For the text-containing cell, return its midpoint in (x, y) coordinate format. 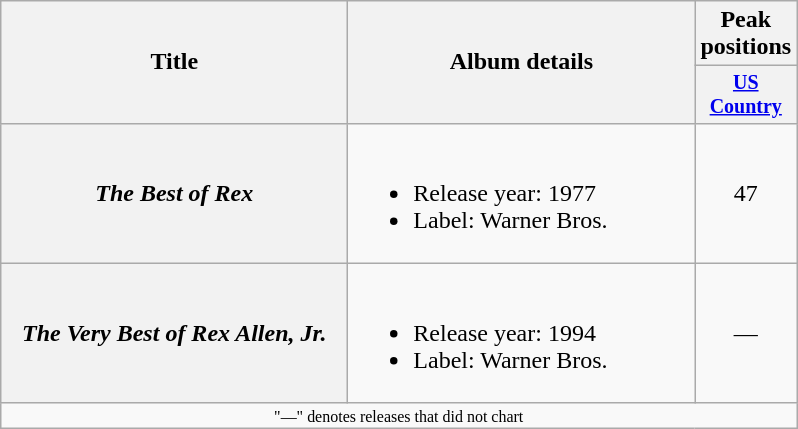
The Very Best of Rex Allen, Jr. (174, 333)
"—" denotes releases that did not chart (399, 415)
Release year: 1977Label: Warner Bros. (522, 193)
Release year: 1994Label: Warner Bros. (522, 333)
47 (746, 193)
Title (174, 62)
US Country (746, 94)
The Best of Rex (174, 193)
— (746, 333)
Peak positions (746, 34)
Album details (522, 62)
